Find where the given text appears and provide that cell's center as [X, Y] coordinate. 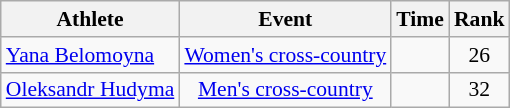
32 [480, 90]
Time [420, 19]
Men's cross-country [285, 90]
Event [285, 19]
Athlete [90, 19]
Women's cross-country [285, 55]
Rank [480, 19]
Yana Belomoyna [90, 55]
26 [480, 55]
Oleksandr Hudyma [90, 90]
